Scan for the cell matching the given text and deliver its (X, Y) coordinate at center. 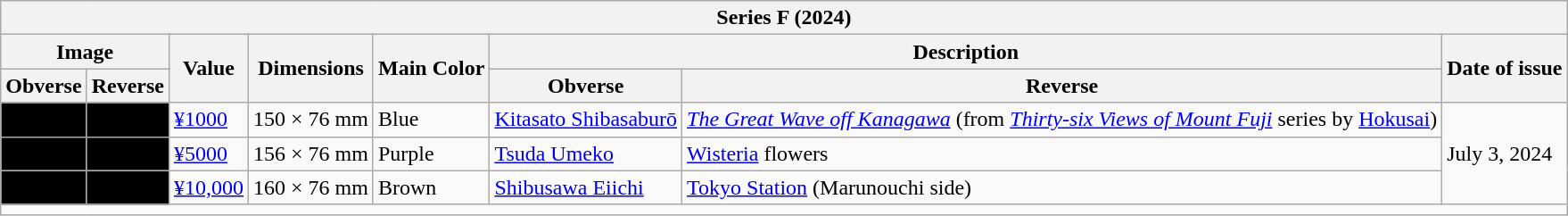
Date of issue (1505, 69)
¥1000 (209, 120)
Series F (2024) (784, 18)
Purple (431, 154)
July 3, 2024 (1505, 154)
Shibusawa Eiichi (586, 187)
Main Color (431, 69)
Wisteria flowers (1062, 154)
Image (86, 52)
Kitasato Shibasaburō (586, 120)
¥10,000 (209, 187)
¥5000 (209, 154)
156 × 76 mm (311, 154)
Brown (431, 187)
Value (209, 69)
160 × 76 mm (311, 187)
The Great Wave off Kanagawa (from Thirty-six Views of Mount Fuji series by Hokusai) (1062, 120)
150 × 76 mm (311, 120)
Description (966, 52)
Tsuda Umeko (586, 154)
Blue (431, 120)
Tokyo Station (Marunouchi side) (1062, 187)
Dimensions (311, 69)
